Return [x, y] of the center of cell containing provided text 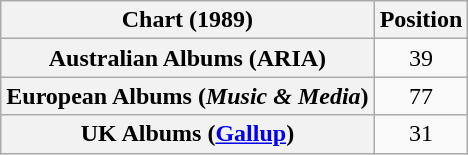
77 [421, 96]
European Albums (Music & Media) [188, 96]
39 [421, 58]
UK Albums (Gallup) [188, 134]
Position [421, 20]
Chart (1989) [188, 20]
Australian Albums (ARIA) [188, 58]
31 [421, 134]
